Capture the cell that displays the provided text and extract its [X, Y] central coordinate. 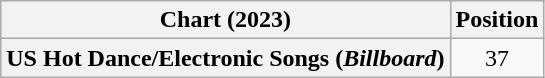
Position [497, 20]
US Hot Dance/Electronic Songs (Billboard) [226, 58]
37 [497, 58]
Chart (2023) [226, 20]
